Scan for the cell matching the given text and deliver its (x, y) coordinate at center. 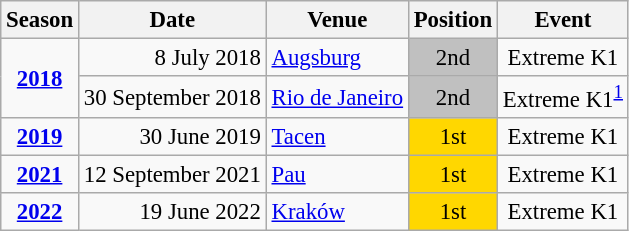
Date (172, 20)
Tacen (337, 137)
30 June 2019 (172, 137)
Augsburg (337, 58)
Pau (337, 175)
2019 (40, 137)
Rio de Janeiro (337, 97)
30 September 2018 (172, 97)
Event (562, 20)
12 September 2021 (172, 175)
2021 (40, 175)
Venue (337, 20)
Season (40, 20)
2018 (40, 79)
Position (452, 20)
8 July 2018 (172, 58)
Extreme K11 (562, 97)
